Capture the cell that displays the provided text and extract its (x, y) central coordinate. 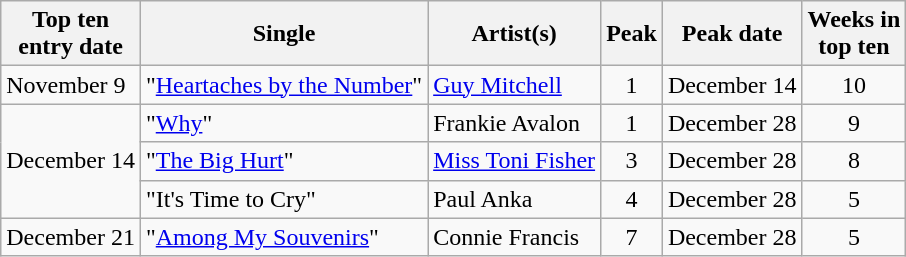
4 (632, 199)
Paul Anka (514, 199)
Connie Francis (514, 237)
Artist(s) (514, 34)
Top tenentry date (71, 34)
Miss Toni Fisher (514, 161)
7 (632, 237)
"It's Time to Cry" (284, 199)
Peak (632, 34)
"The Big Hurt" (284, 161)
December 21 (71, 237)
Guy Mitchell (514, 85)
3 (632, 161)
9 (854, 123)
Weeks intop ten (854, 34)
"Why" (284, 123)
Peak date (732, 34)
Single (284, 34)
10 (854, 85)
"Heartaches by the Number" (284, 85)
8 (854, 161)
November 9 (71, 85)
Frankie Avalon (514, 123)
"Among My Souvenirs" (284, 237)
